Pinpoint the cell where the given text exists, returning its [X, Y] midpoint coordinate. 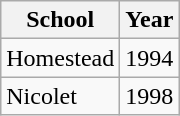
Year [150, 20]
1994 [150, 58]
1998 [150, 96]
Nicolet [60, 96]
Homestead [60, 58]
School [60, 20]
